Find where the given text appears and provide that cell's center as (X, Y) coordinate. 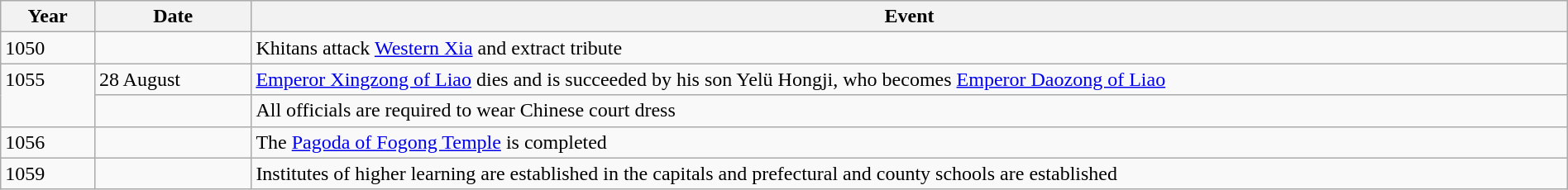
All officials are required to wear Chinese court dress (910, 111)
28 August (172, 79)
1050 (48, 48)
Event (910, 17)
Khitans attack Western Xia and extract tribute (910, 48)
1059 (48, 173)
Year (48, 17)
Emperor Xingzong of Liao dies and is succeeded by his son Yelü Hongji, who becomes Emperor Daozong of Liao (910, 79)
Institutes of higher learning are established in the capitals and prefectural and county schools are established (910, 173)
1055 (48, 95)
Date (172, 17)
1056 (48, 142)
The Pagoda of Fogong Temple is completed (910, 142)
